From the cell containing the given text, extract its center point as [x, y] coordinate. 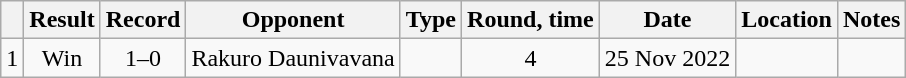
Rakuro Daunivavana [293, 58]
4 [531, 58]
Notes [871, 20]
25 Nov 2022 [667, 58]
Round, time [531, 20]
Win [62, 58]
Date [667, 20]
Opponent [293, 20]
Record [143, 20]
Result [62, 20]
Type [430, 20]
Location [787, 20]
1 [12, 58]
1–0 [143, 58]
